Capture the cell that displays the provided text and extract its [X, Y] central coordinate. 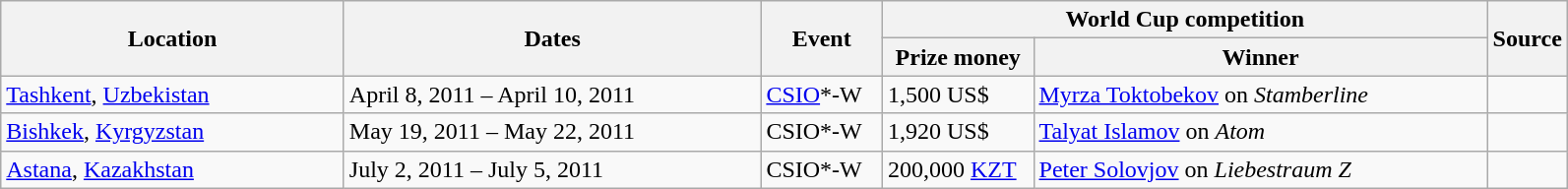
Astana, Kazakhstan [173, 169]
Source [1528, 38]
Bishkek, Kyrgyzstan [173, 132]
May 19, 2011 – May 22, 2011 [552, 132]
1,500 US$ [958, 94]
Location [173, 38]
July 2, 2011 – July 5, 2011 [552, 169]
Talyat Islamov on Atom [1260, 132]
World Cup competition [1185, 20]
Myrza Toktobekov on Stamberline [1260, 94]
Dates [552, 38]
Event [822, 38]
Peter Solovjov on Liebestraum Z [1260, 169]
Prize money [958, 57]
Winner [1260, 57]
200,000 KZT [958, 169]
Tashkent, Uzbekistan [173, 94]
1,920 US$ [958, 132]
April 8, 2011 – April 10, 2011 [552, 94]
